Locate the cell with the specified text and output its [x, y] center coordinate. 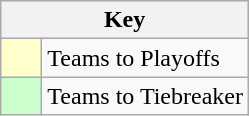
Teams to Playoffs [146, 58]
Key [125, 20]
Teams to Tiebreaker [146, 96]
